Extract the (X, Y) coordinate from the center of the cell holding the provided text.  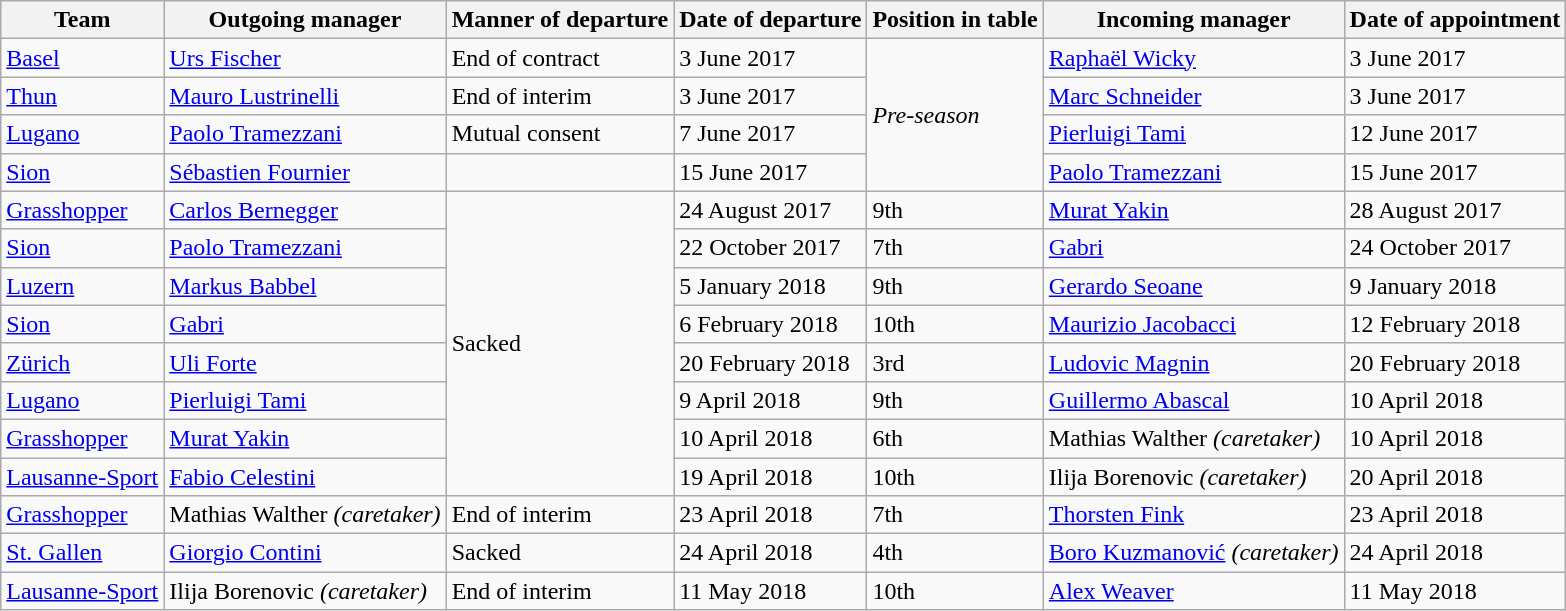
5 January 2018 (770, 286)
Carlos Bernegger (305, 210)
19 April 2018 (770, 477)
12 February 2018 (1455, 324)
24 August 2017 (770, 210)
Basel (82, 58)
Fabio Celestini (305, 477)
Mutual consent (560, 134)
4th (955, 553)
Date of departure (770, 20)
7 June 2017 (770, 134)
22 October 2017 (770, 248)
Giorgio Contini (305, 553)
Incoming manager (1194, 20)
Mauro Lustrinelli (305, 96)
Marc Schneider (1194, 96)
3rd (955, 362)
Urs Fischer (305, 58)
Team (82, 20)
6 February 2018 (770, 324)
24 October 2017 (1455, 248)
Luzern (82, 286)
Ludovic Magnin (1194, 362)
St. Gallen (82, 553)
Zürich (82, 362)
Raphaël Wicky (1194, 58)
Date of appointment (1455, 20)
Manner of departure (560, 20)
12 June 2017 (1455, 134)
Sébastien Fournier (305, 172)
End of contract (560, 58)
Thorsten Fink (1194, 515)
Uli Forte (305, 362)
9 January 2018 (1455, 286)
9 April 2018 (770, 400)
Markus Babbel (305, 286)
Outgoing manager (305, 20)
Boro Kuzmanović (caretaker) (1194, 553)
Maurizio Jacobacci (1194, 324)
28 August 2017 (1455, 210)
Thun (82, 96)
Position in table (955, 20)
Pre-season (955, 115)
6th (955, 438)
Alex Weaver (1194, 591)
20 April 2018 (1455, 477)
Gerardo Seoane (1194, 286)
Guillermo Abascal (1194, 400)
